Determine the (X, Y) coordinate at the center of the cell enclosing the given text.  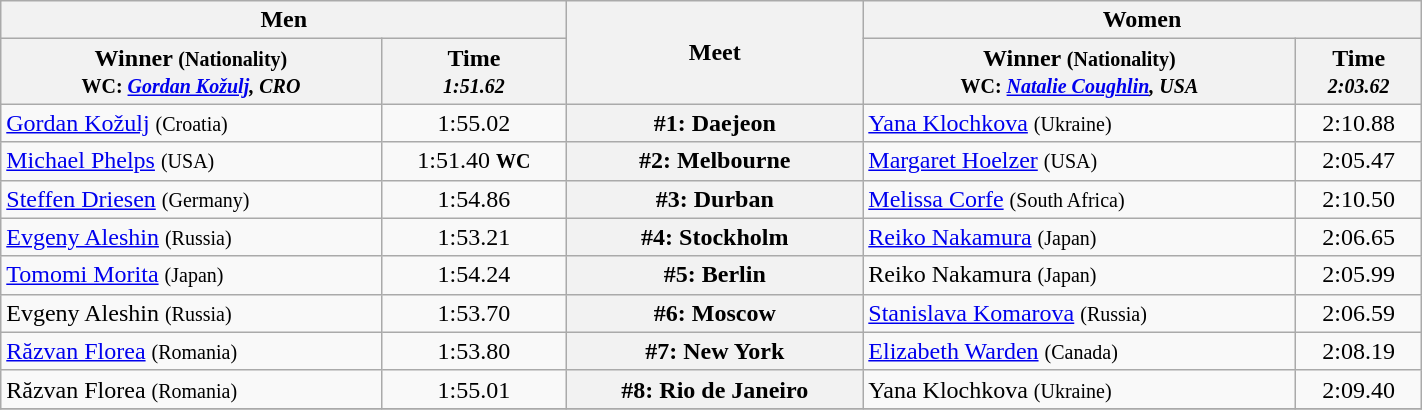
Tomomi Morita (Japan) (191, 275)
#4: Stockholm (715, 237)
2:10.50 (1358, 199)
#2: Melbourne (715, 161)
Men (284, 20)
#8: Rio de Janeiro (715, 389)
#7: New York (715, 351)
2:05.99 (1358, 275)
Winner (Nationality)WC: Natalie Coughlin, USA (1080, 72)
#3: Durban (715, 199)
Meet (715, 52)
#5: Berlin (715, 275)
1:51.40 WC (474, 161)
#1: Daejeon (715, 123)
Time 1:51.62 (474, 72)
1:55.01 (474, 389)
1:54.86 (474, 199)
2:06.59 (1358, 313)
1:55.02 (474, 123)
Time2:03.62 (1358, 72)
Winner (Nationality) WC: Gordan Kožulj, CRO (191, 72)
2:06.65 (1358, 237)
1:53.70 (474, 313)
Melissa Corfe (South Africa) (1080, 199)
2:05.47 (1358, 161)
1:54.24 (474, 275)
Gordan Kožulj (Croatia) (191, 123)
Margaret Hoelzer (USA) (1080, 161)
Stanislava Komarova (Russia) (1080, 313)
Women (1142, 20)
Michael Phelps (USA) (191, 161)
1:53.80 (474, 351)
Steffen Driesen (Germany) (191, 199)
2:08.19 (1358, 351)
Elizabeth Warden (Canada) (1080, 351)
1:53.21 (474, 237)
#6: Moscow (715, 313)
2:09.40 (1358, 389)
2:10.88 (1358, 123)
